Return [x, y] of the center of cell containing provided text 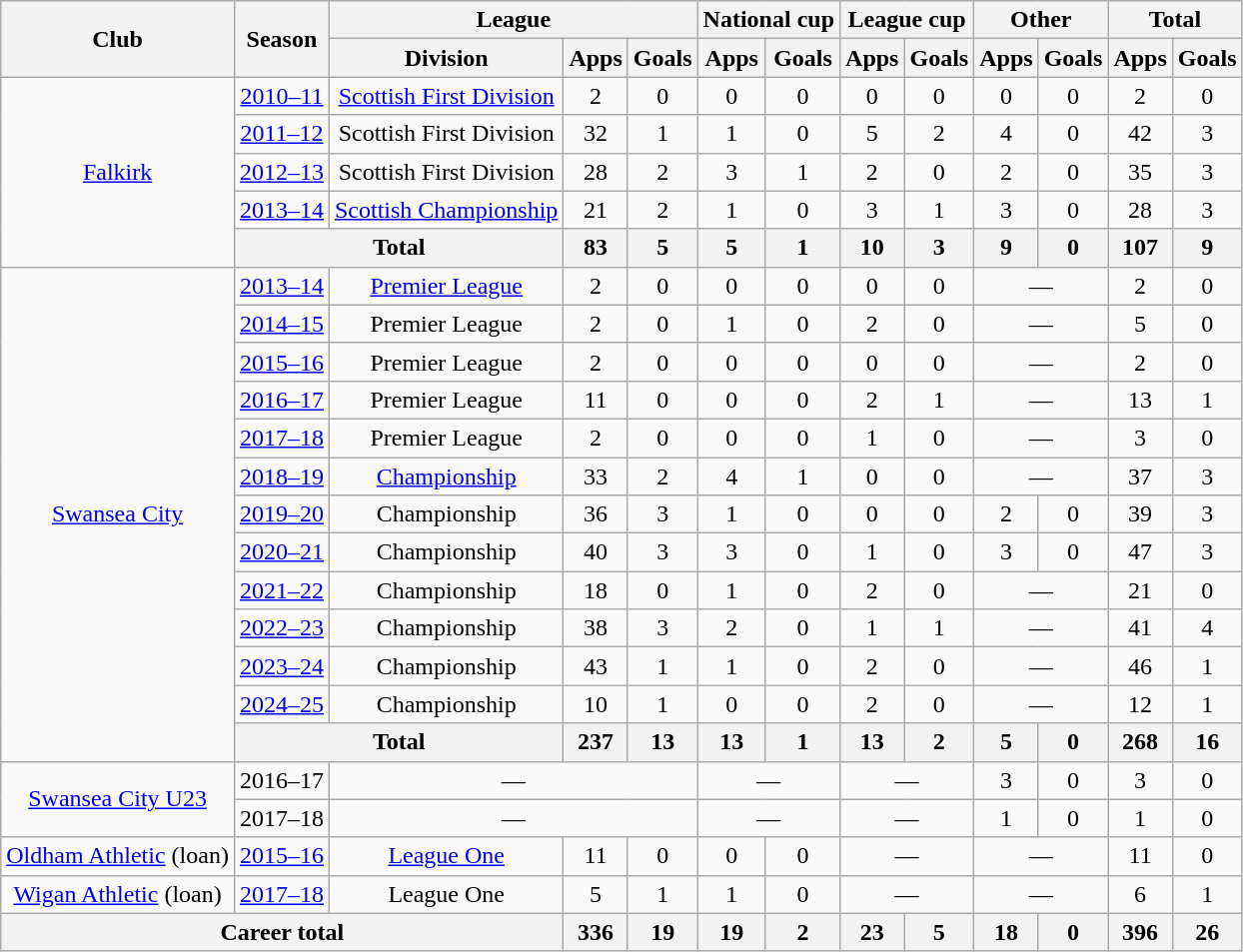
35 [1140, 172]
2024–25 [282, 704]
107 [1140, 248]
37 [1140, 476]
National cup [768, 20]
39 [1140, 514]
268 [1140, 742]
2010–11 [282, 96]
47 [1140, 552]
12 [1140, 704]
2023–24 [282, 666]
Scottish Championship [446, 210]
396 [1140, 932]
23 [872, 932]
Season [282, 39]
Career total [282, 932]
43 [596, 666]
League [514, 20]
2014–15 [282, 324]
Other [1041, 20]
83 [596, 248]
38 [596, 628]
26 [1207, 932]
Falkirk [118, 172]
46 [1140, 666]
40 [596, 552]
237 [596, 742]
League cup [907, 20]
16 [1207, 742]
2022–23 [282, 628]
2019–20 [282, 514]
Swansea City [118, 513]
Swansea City U23 [118, 799]
336 [596, 932]
Wigan Athletic (loan) [118, 894]
42 [1140, 134]
Oldham Athletic (loan) [118, 856]
Club [118, 39]
Division [446, 58]
2011–12 [282, 134]
2018–19 [282, 476]
6 [1140, 894]
2012–13 [282, 172]
36 [596, 514]
32 [596, 134]
33 [596, 476]
2020–21 [282, 552]
2021–22 [282, 590]
41 [1140, 628]
